Detect which cell encompasses the target text, then output its [x, y] center coordinate. 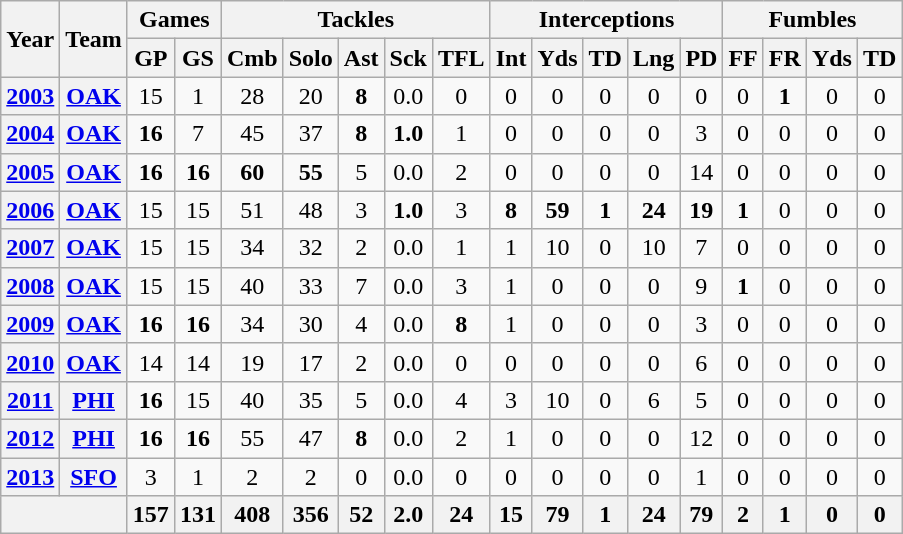
Team [94, 39]
32 [310, 248]
60 [252, 172]
9 [702, 286]
2012 [30, 438]
52 [361, 515]
2013 [30, 477]
2.0 [408, 515]
2011 [30, 400]
2004 [30, 134]
Lng [653, 58]
47 [310, 438]
28 [252, 96]
PD [702, 58]
Fumbles [812, 20]
Solo [310, 58]
FR [784, 58]
GP [150, 58]
SFO [94, 477]
35 [310, 400]
2010 [30, 362]
356 [310, 515]
2009 [30, 324]
2005 [30, 172]
30 [310, 324]
33 [310, 286]
Int [511, 58]
48 [310, 210]
37 [310, 134]
Ast [361, 58]
59 [558, 210]
TFL [461, 58]
Games [174, 20]
2003 [30, 96]
51 [252, 210]
408 [252, 515]
Tackles [356, 20]
GS [198, 58]
20 [310, 96]
45 [252, 134]
2006 [30, 210]
FF [743, 58]
Cmb [252, 58]
2007 [30, 248]
2008 [30, 286]
157 [150, 515]
17 [310, 362]
Sck [408, 58]
Interceptions [606, 20]
131 [198, 515]
12 [702, 438]
Year [30, 39]
